Pinpoint the cell where the given text exists, returning its [X, Y] midpoint coordinate. 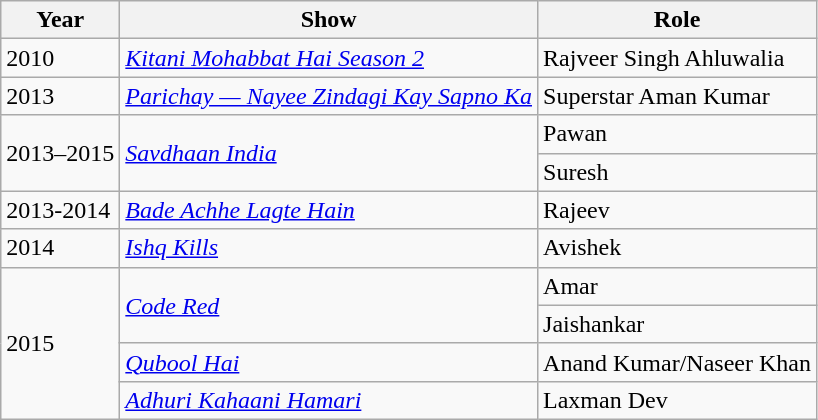
Pawan [678, 134]
Superstar Aman Kumar [678, 96]
Adhuri Kahaani Hamari [329, 400]
Year [60, 20]
2013 [60, 96]
2013–2015 [60, 153]
Role [678, 20]
Amar [678, 286]
Code Red [329, 305]
Avishek [678, 248]
Laxman Dev [678, 400]
Rajeev [678, 210]
2010 [60, 58]
Ishq Kills [329, 248]
Qubool Hai [329, 362]
Savdhaan India [329, 153]
2014 [60, 248]
2013-2014 [60, 210]
Kitani Mohabbat Hai Season 2 [329, 58]
Jaishankar [678, 324]
Bade Achhe Lagte Hain [329, 210]
Parichay — Nayee Zindagi Kay Sapno Ka [329, 96]
Show [329, 20]
Suresh [678, 172]
Rajveer Singh Ahluwalia [678, 58]
2015 [60, 343]
Anand Kumar/Naseer Khan [678, 362]
